Search for the cell housing the specified text and yield its [X, Y] center coordinate. 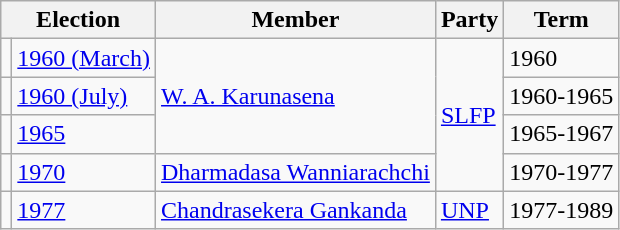
1960 (July) [84, 96]
1965 [84, 134]
Election [78, 20]
Dharmadasa Wanniarachchi [296, 172]
UNP [469, 210]
1960 (March) [84, 58]
W. A. Karunasena [296, 96]
1960-1965 [562, 96]
1960 [562, 58]
1970-1977 [562, 172]
1977 [84, 210]
Party [469, 20]
Member [296, 20]
1965-1967 [562, 134]
Term [562, 20]
SLFP [469, 115]
1977-1989 [562, 210]
1970 [84, 172]
Chandrasekera Gankanda [296, 210]
